Capture the cell that displays the provided text and extract its (X, Y) central coordinate. 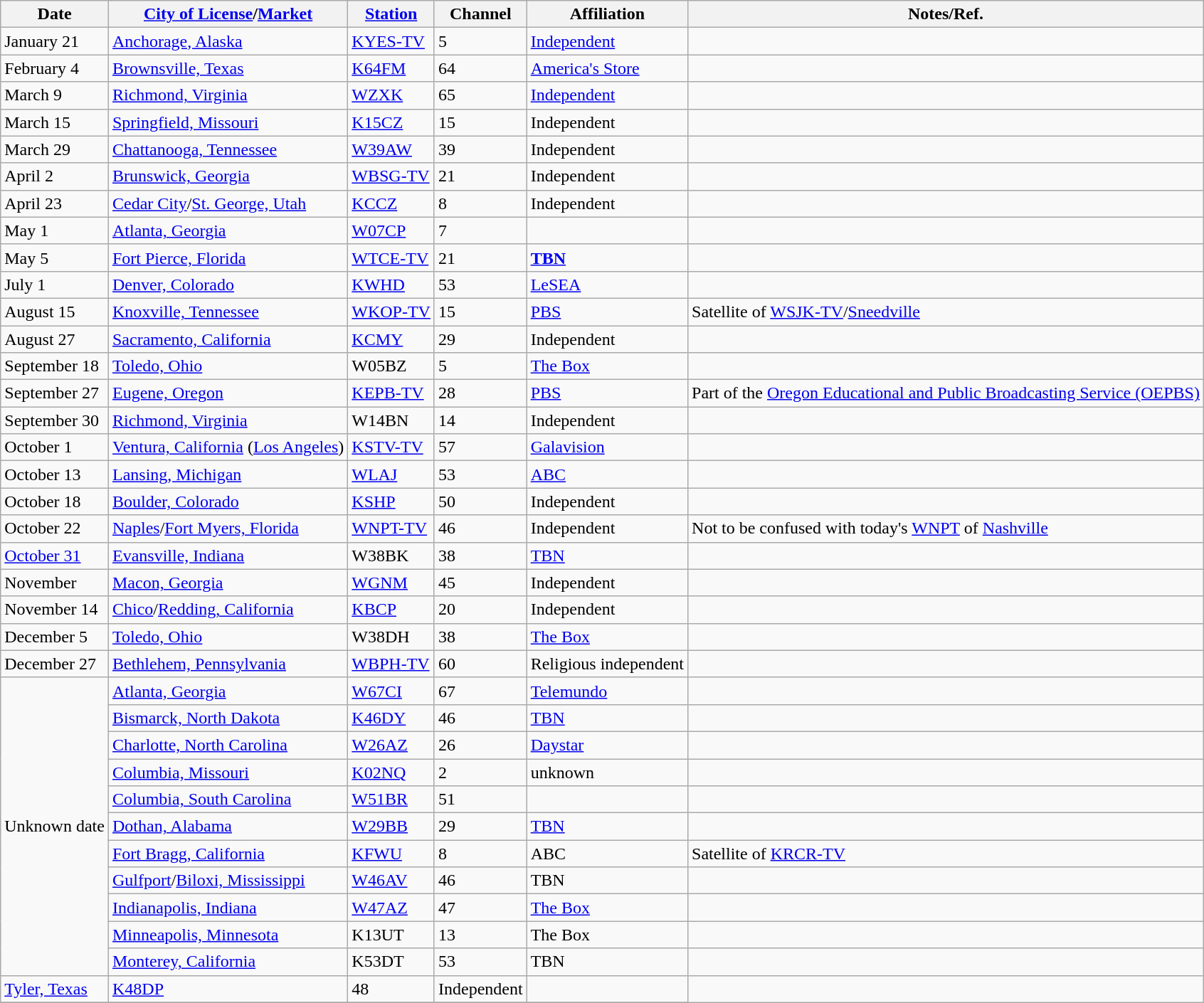
WNPT-TV (391, 529)
January 21 (55, 41)
September 18 (55, 366)
Bethlehem, Pennsylvania (228, 664)
February 4 (55, 68)
K02NQ (391, 772)
20 (480, 610)
50 (480, 501)
May 5 (55, 258)
14 (480, 420)
Religious independent (607, 664)
51 (480, 800)
November (55, 583)
7 (480, 230)
Daystar (607, 745)
Telemundo (607, 691)
45 (480, 583)
W39AW (391, 149)
Denver, Colorado (228, 285)
April 2 (55, 176)
47 (480, 908)
WTCE-TV (391, 258)
KWHD (391, 285)
K53DT (391, 962)
Monterey, California (228, 962)
Naples/Fort Myers, Florida (228, 529)
Knoxville, Tennessee (228, 312)
Indianapolis, Indiana (228, 908)
WBSG-TV (391, 176)
Chico/Redding, California (228, 610)
Lansing, Michigan (228, 474)
Date (55, 14)
Boulder, Colorado (228, 501)
March 29 (55, 149)
60 (480, 664)
Cedar City/St. George, Utah (228, 203)
Chattanooga, Tennessee (228, 149)
Fort Pierce, Florida (228, 258)
Columbia, Missouri (228, 772)
KYES-TV (391, 41)
W26AZ (391, 745)
Bismarck, North Dakota (228, 718)
Station (391, 14)
WKOP-TV (391, 312)
July 1 (55, 285)
April 23 (55, 203)
K46DY (391, 718)
65 (480, 95)
K15CZ (391, 122)
Not to be confused with today's WNPT of Nashville (946, 529)
Unknown date (55, 827)
Minneapolis, Minnesota (228, 935)
Columbia, South Carolina (228, 800)
67 (480, 691)
August 15 (55, 312)
November 14 (55, 610)
Fort Bragg, California (228, 854)
KBCP (391, 610)
May 1 (55, 230)
KCCZ (391, 203)
December 5 (55, 637)
KFWU (391, 854)
October 13 (55, 474)
December 27 (55, 664)
W38DH (391, 637)
W46AV (391, 881)
March 15 (55, 122)
October 18 (55, 501)
WZXK (391, 95)
K48DP (228, 989)
Evansville, Indiana (228, 556)
KSTV-TV (391, 447)
64 (480, 68)
March 9 (55, 95)
48 (391, 989)
K64FM (391, 68)
Sacramento, California (228, 339)
September 30 (55, 420)
W38BK (391, 556)
Galavision (607, 447)
KSHP (391, 501)
City of License/Market (228, 14)
2 (480, 772)
America's Store (607, 68)
LeSEA (607, 285)
Brownsville, Texas (228, 68)
Eugene, Oregon (228, 393)
Ventura, California (Los Angeles) (228, 447)
39 (480, 149)
W07CP (391, 230)
13 (480, 935)
W47AZ (391, 908)
Charlotte, North Carolina (228, 745)
KCMY (391, 339)
Part of the Oregon Educational and Public Broadcasting Service (OEPBS) (946, 393)
26 (480, 745)
W51BR (391, 800)
W14BN (391, 420)
Satellite of KRCR-TV (946, 854)
WGNM (391, 583)
KEPB-TV (391, 393)
WLAJ (391, 474)
Channel (480, 14)
W05BZ (391, 366)
October 1 (55, 447)
August 27 (55, 339)
October 22 (55, 529)
Anchorage, Alaska (228, 41)
October 31 (55, 556)
Springfield, Missouri (228, 122)
Satellite of WSJK-TV/Sneedville (946, 312)
28 (480, 393)
Affiliation (607, 14)
Notes/Ref. (946, 14)
Brunswick, Georgia (228, 176)
WBPH-TV (391, 664)
Macon, Georgia (228, 583)
unknown (607, 772)
Gulfport/Biloxi, Mississippi (228, 881)
K13UT (391, 935)
W67CI (391, 691)
W29BB (391, 827)
Tyler, Texas (55, 989)
57 (480, 447)
September 27 (55, 393)
Dothan, Alabama (228, 827)
